Scan for the cell matching the given text and deliver its (x, y) coordinate at center. 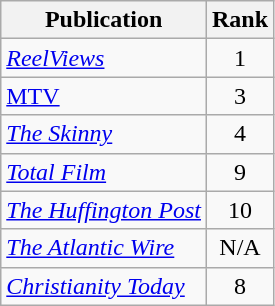
The Atlantic Wire (104, 248)
9 (240, 172)
3 (240, 96)
1 (240, 58)
8 (240, 286)
MTV (104, 96)
The Huffington Post (104, 210)
4 (240, 134)
10 (240, 210)
Total Film (104, 172)
N/A (240, 248)
Christianity Today (104, 286)
The Skinny (104, 134)
Publication (104, 20)
Rank (240, 20)
ReelViews (104, 58)
